Find where the given text appears and provide that cell's center as [X, Y] coordinate. 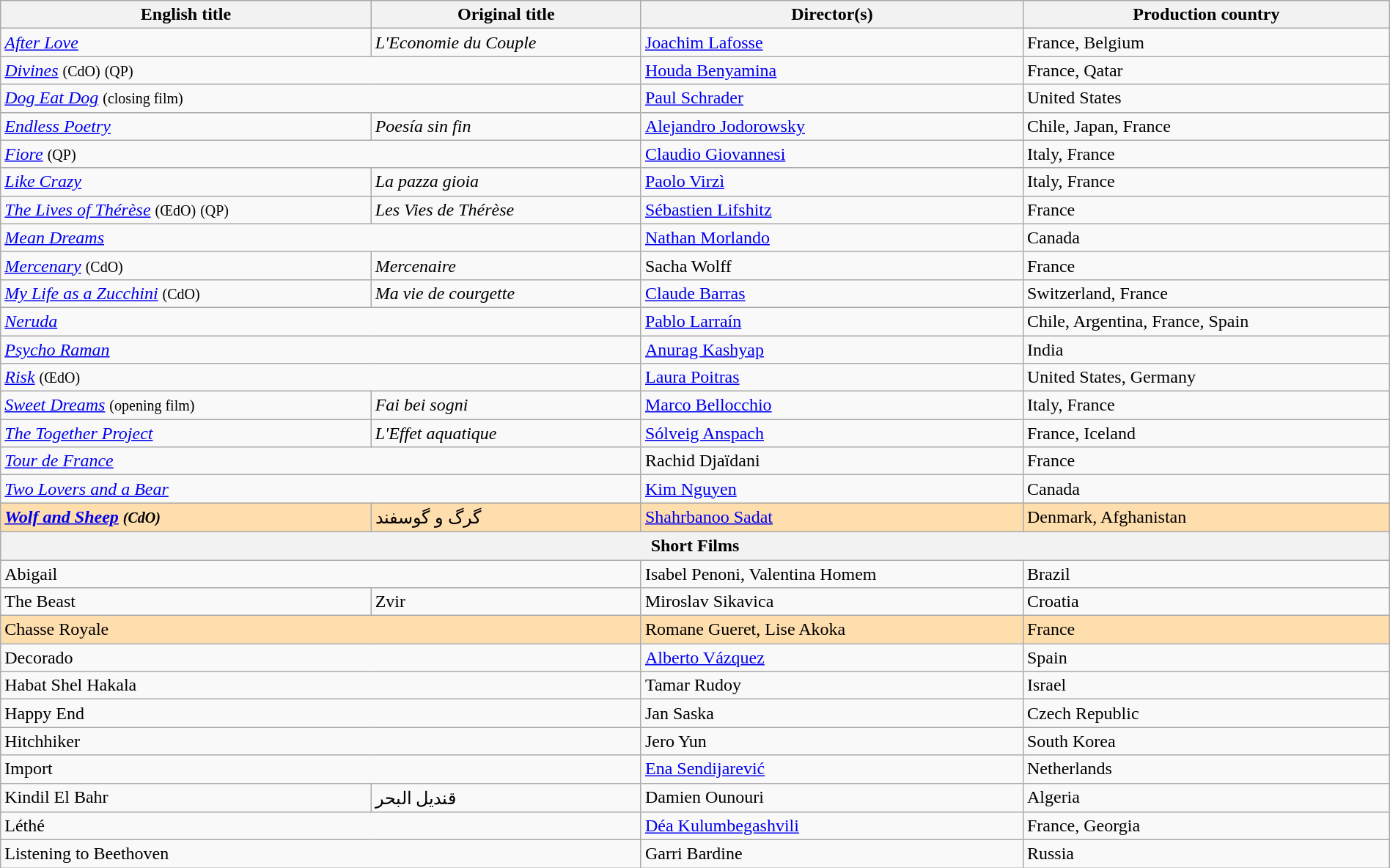
Fiore (QP) [321, 154]
Kim Nguyen [831, 489]
Jan Saska [831, 713]
Sébastien Lifshitz [831, 210]
Nathan Morlando [831, 238]
Claudio Giovannesi [831, 154]
Hitchhiker [321, 741]
My Life as a Zucchini (CdO) [186, 293]
Déa Kulumbegashvili [831, 826]
Paul Schrader [831, 98]
Paolo Virzì [831, 182]
Risk (ŒdO) [321, 378]
Romane Gueret, Lise Akoka [831, 630]
Léthé [321, 826]
Switzerland, France [1206, 293]
Israel [1206, 685]
France, Iceland [1206, 433]
English title [186, 15]
Wolf and Sheep (CdO) [186, 518]
The Lives of Thérèse (ŒdO) (QP) [186, 210]
France, Georgia [1206, 826]
Fai bei sogni [506, 405]
Alejandro Jodorowsky [831, 126]
Netherlands [1206, 769]
Abigail [321, 574]
Chile, Argentina, France, Spain [1206, 321]
After Love [186, 43]
Sólveig Anspach [831, 433]
Pablo Larraín [831, 321]
قنديل البحر [506, 798]
Isabel Penoni, Valentina Homem [831, 574]
Listening to Beethoven [321, 854]
Zvir [506, 602]
The Beast [186, 602]
Mercenaire [506, 265]
Ena Sendijarević [831, 769]
Jero Yun [831, 741]
Kindil El Bahr [186, 798]
Mercenary (CdO) [186, 265]
Decorado [321, 658]
Houda Benyamina [831, 70]
Les Vies de Thérèse [506, 210]
Production country [1206, 15]
Sacha Wolff [831, 265]
Two Lovers and a Bear [321, 489]
Claude Barras [831, 293]
Garri Bardine [831, 854]
Marco Bellocchio [831, 405]
Sweet Dreams (opening film) [186, 405]
France, Qatar [1206, 70]
Algeria [1206, 798]
Croatia [1206, 602]
Chasse Royale [321, 630]
Endless Poetry [186, 126]
Habat Shel Hakala [321, 685]
Original title [506, 15]
Laura Poitras [831, 378]
Mean Dreams [321, 238]
Rachid Djaïdani [831, 461]
South Korea [1206, 741]
Dog Eat Dog (closing film) [321, 98]
L'Economie du Couple [506, 43]
Chile, Japan, France [1206, 126]
Tour de France [321, 461]
Psycho Raman [321, 350]
Tamar Rudoy [831, 685]
Anurag Kashyap [831, 350]
Denmark, Afghanistan [1206, 518]
United States [1206, 98]
Miroslav Sikavica [831, 602]
Alberto Vázquez [831, 658]
France, Belgium [1206, 43]
Poesía sin fin [506, 126]
L'Effet aquatique [506, 433]
Neruda [321, 321]
Spain [1206, 658]
Director(s) [831, 15]
Shahrbanoo Sadat [831, 518]
Joachim Lafosse [831, 43]
گرگ و گوسفند [506, 518]
Import [321, 769]
Russia [1206, 854]
Like Crazy [186, 182]
United States, Germany [1206, 378]
Czech Republic [1206, 713]
India [1206, 350]
Brazil [1206, 574]
Divines (CdO) (QP) [321, 70]
Damien Ounouri [831, 798]
Happy End [321, 713]
Ma vie de courgette [506, 293]
Short Films [695, 545]
La pazza gioia [506, 182]
The Together Project [186, 433]
